Find where the given text appears and provide that cell's center as (X, Y) coordinate. 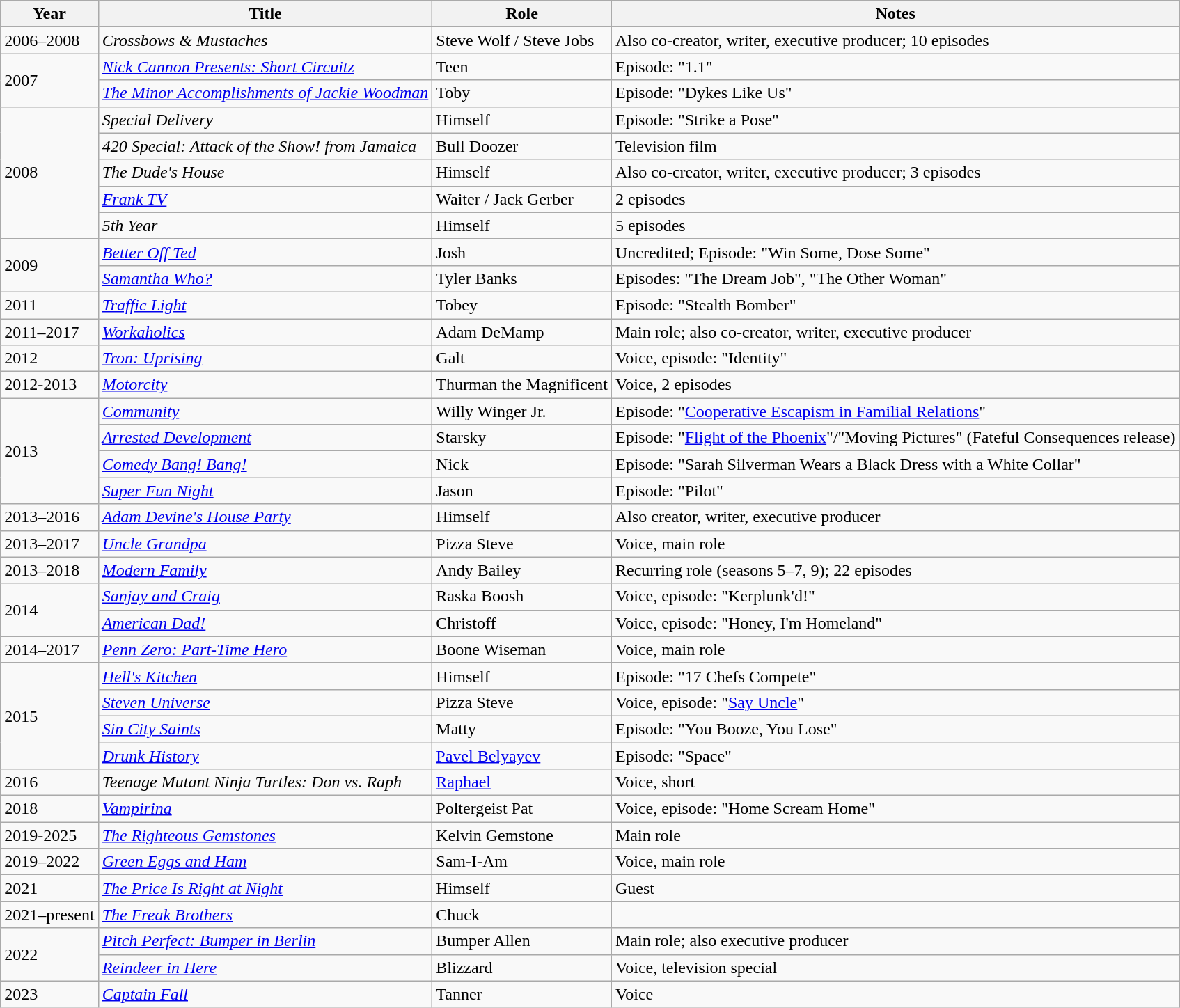
Episode: "Flight of the Phoenix"/"Moving Pictures" (Fateful Consequences release) (895, 438)
Captain Fall (265, 994)
Crossbows & Mustaches (265, 40)
Thurman the Magnificent (522, 385)
2008 (49, 173)
2009 (49, 265)
The Minor Accomplishments of Jackie Woodman (265, 93)
Tron: Uprising (265, 359)
Raphael (522, 782)
2011 (49, 305)
Arrested Development (265, 438)
Nick (522, 464)
Chuck (522, 915)
Main role; also executive producer (895, 941)
The Dude's House (265, 173)
Tobey (522, 305)
Traffic Light (265, 305)
Boone Wiseman (522, 649)
Adam Devine's House Party (265, 517)
2018 (49, 809)
2014 (49, 610)
2013–2017 (49, 544)
Special Delivery (265, 120)
Episode: "Space" (895, 755)
Bumper Allen (522, 941)
Samantha Who? (265, 278)
Main role (895, 835)
Frank TV (265, 199)
Pavel Belyayev (522, 755)
Nick Cannon Presents: Short Circuitz (265, 67)
Voice, short (895, 782)
Notes (895, 14)
Main role; also co-creator, writer, executive producer (895, 332)
Voice, 2 episodes (895, 385)
Kelvin Gemstone (522, 835)
Guest (895, 888)
Episode: "Stealth Bomber" (895, 305)
Sam-I-Am (522, 862)
Starsky (522, 438)
Hell's Kitchen (265, 676)
Sin City Saints (265, 729)
Teen (522, 67)
2022 (49, 954)
Raska Boosh (522, 597)
Voice, episode: "Kerplunk'd!" (895, 597)
Toby (522, 93)
Tanner (522, 994)
2013 (49, 451)
The Price Is Right at Night (265, 888)
2021–present (49, 915)
Television film (895, 146)
2023 (49, 994)
Episode: "You Booze, You Lose" (895, 729)
2013–2016 (49, 517)
2014–2017 (49, 649)
Teenage Mutant Ninja Turtles: Don vs. Raph (265, 782)
Episode: "Cooperative Escapism in Familial Relations" (895, 411)
Also creator, writer, executive producer (895, 517)
Uncredited; Episode: "Win Some, Dose Some" (895, 252)
5th Year (265, 226)
Steve Wolf / Steve Jobs (522, 40)
Matty (522, 729)
Jason (522, 491)
Poltergeist Pat (522, 809)
2016 (49, 782)
Community (265, 411)
Tyler Banks (522, 278)
Uncle Grandpa (265, 544)
Voice, episode: "Say Uncle" (895, 702)
Bull Doozer (522, 146)
American Dad! (265, 623)
Andy Bailey (522, 570)
Voice, television special (895, 968)
Christoff (522, 623)
2019–2022 (49, 862)
Sanjay and Craig (265, 597)
Voice, episode: "Honey, I'm Homeland" (895, 623)
Workaholics (265, 332)
2006–2008 (49, 40)
Year (49, 14)
Josh (522, 252)
Also co-creator, writer, executive producer; 10 episodes (895, 40)
Pitch Perfect: Bumper in Berlin (265, 941)
5 episodes (895, 226)
Modern Family (265, 570)
2012 (49, 359)
Also co-creator, writer, executive producer; 3 episodes (895, 173)
Voice, episode: "Identity" (895, 359)
Adam DeMamp (522, 332)
Voice (895, 994)
Drunk History (265, 755)
Title (265, 14)
2021 (49, 888)
Motorcity (265, 385)
Super Fun Night (265, 491)
420 Special: Attack of the Show! from Jamaica (265, 146)
Better Off Ted (265, 252)
2015 (49, 716)
2 episodes (895, 199)
Vampirina (265, 809)
Blizzard (522, 968)
2011–2017 (49, 332)
Green Eggs and Ham (265, 862)
Galt (522, 359)
Episode: "Strike a Pose" (895, 120)
Waiter / Jack Gerber (522, 199)
Reindeer in Here (265, 968)
2013–2018 (49, 570)
2012-2013 (49, 385)
Willy Winger Jr. (522, 411)
Episode: "1.1" (895, 67)
Episode: "Pilot" (895, 491)
Role (522, 14)
Recurring role (seasons 5–7, 9); 22 episodes (895, 570)
Penn Zero: Part-Time Hero (265, 649)
The Freak Brothers (265, 915)
2007 (49, 80)
Episode: "Sarah Silverman Wears a Black Dress with a White Collar" (895, 464)
The Righteous Gemstones (265, 835)
Episode: "Dykes Like Us" (895, 93)
Episodes: "The Dream Job", "The Other Woman" (895, 278)
Comedy Bang! Bang! (265, 464)
2019-2025 (49, 835)
Voice, episode: "Home Scream Home" (895, 809)
Episode: "17 Chefs Compete" (895, 676)
Steven Universe (265, 702)
